Identify which cell holds the provided text, then report its (x, y) central coordinate. 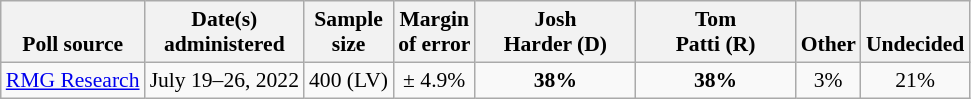
Undecided (915, 32)
± 4.9% (434, 80)
RMG Research (73, 80)
JoshHarder (D) (555, 32)
Marginof error (434, 32)
3% (828, 80)
Date(s)administered (224, 32)
TomPatti (R) (715, 32)
400 (LV) (348, 80)
Samplesize (348, 32)
21% (915, 80)
Poll source (73, 32)
July 19–26, 2022 (224, 80)
Other (828, 32)
